From the cell containing the given text, extract its center point as [X, Y] coordinate. 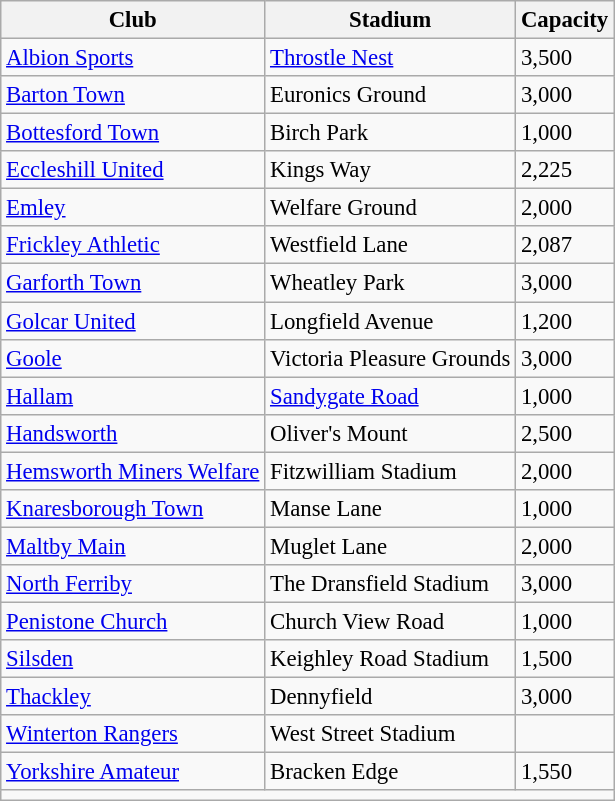
Handsworth [133, 433]
Muglet Lane [390, 546]
Dennyfield [390, 697]
Hallam [133, 396]
Penistone Church [133, 621]
Church View Road [390, 621]
3,500 [565, 58]
Yorkshire Amateur [133, 772]
Wheatley Park [390, 283]
Throstle Nest [390, 58]
1,200 [565, 321]
2,087 [565, 245]
Albion Sports [133, 58]
Birch Park [390, 133]
1,500 [565, 659]
Stadium [390, 20]
Hemsworth Miners Welfare [133, 471]
Bottesford Town [133, 133]
Manse Lane [390, 509]
Kings Way [390, 170]
Thackley [133, 697]
Eccleshill United [133, 170]
Oliver's Mount [390, 433]
Silsden [133, 659]
Capacity [565, 20]
North Ferriby [133, 584]
Maltby Main [133, 546]
Keighley Road Stadium [390, 659]
Fitzwilliam Stadium [390, 471]
West Street Stadium [390, 734]
Golcar United [133, 321]
2,500 [565, 433]
Westfield Lane [390, 245]
Welfare Ground [390, 208]
Sandygate Road [390, 396]
Garforth Town [133, 283]
Bracken Edge [390, 772]
Club [133, 20]
Winterton Rangers [133, 734]
Longfield Avenue [390, 321]
Barton Town [133, 95]
1,550 [565, 772]
2,225 [565, 170]
Emley [133, 208]
Goole [133, 358]
Euronics Ground [390, 95]
Knaresborough Town [133, 509]
The Dransfield Stadium [390, 584]
Victoria Pleasure Grounds [390, 358]
Frickley Athletic [133, 245]
